Return [X, Y] of the center of cell containing provided text 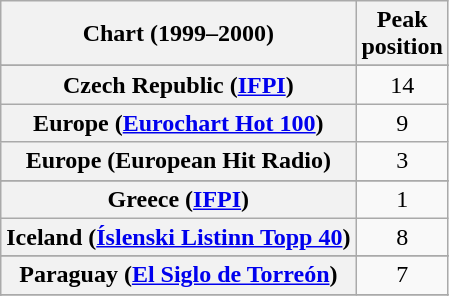
7 [402, 275]
14 [402, 85]
Iceland (Íslenski Listinn Topp 40) [178, 237]
Paraguay (El Siglo de Torreón) [178, 275]
1 [402, 199]
Chart (1999–2000) [178, 34]
8 [402, 237]
Europe (European Hit Radio) [178, 161]
Greece (IFPI) [178, 199]
Peakposition [402, 34]
3 [402, 161]
Europe (Eurochart Hot 100) [178, 123]
Czech Republic (IFPI) [178, 85]
9 [402, 123]
